From the cell containing the given text, extract its center point as [x, y] coordinate. 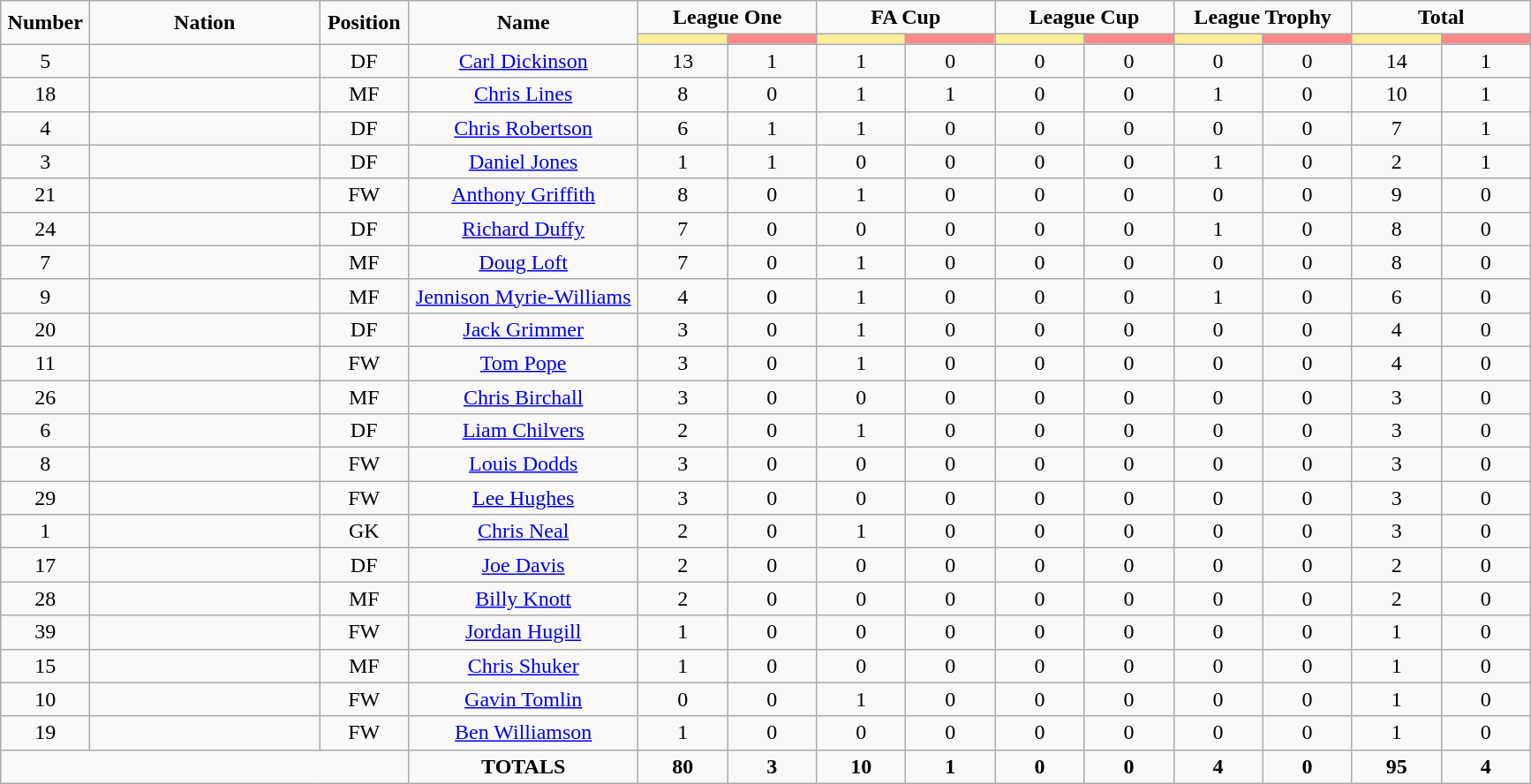
League Trophy [1263, 18]
Louis Dodds [524, 464]
Ben Williamson [524, 733]
18 [46, 94]
TOTALS [524, 766]
Total [1441, 18]
League Cup [1084, 18]
11 [46, 363]
Richard Duffy [524, 229]
13 [683, 61]
Chris Neal [524, 531]
FA Cup [906, 18]
Jennison Myrie-Williams [524, 296]
Jordan Hugill [524, 632]
95 [1397, 766]
80 [683, 766]
39 [46, 632]
Lee Hughes [524, 498]
Joe Davis [524, 565]
14 [1397, 61]
29 [46, 498]
Jack Grimmer [524, 329]
17 [46, 565]
24 [46, 229]
21 [46, 195]
Liam Chilvers [524, 431]
Doug Loft [524, 262]
Billy Knott [524, 599]
5 [46, 61]
Position [364, 23]
19 [46, 733]
Number [46, 23]
15 [46, 666]
Gavin Tomlin [524, 699]
Tom Pope [524, 363]
Daniel Jones [524, 162]
Nation [205, 23]
Chris Birchall [524, 396]
26 [46, 396]
20 [46, 329]
Carl Dickinson [524, 61]
Name [524, 23]
28 [46, 599]
Chris Lines [524, 94]
Chris Robertson [524, 128]
GK [364, 531]
Anthony Griffith [524, 195]
League One [728, 18]
Chris Shuker [524, 666]
